Provide the [X, Y] coordinate of the cell's center where the given text is located.  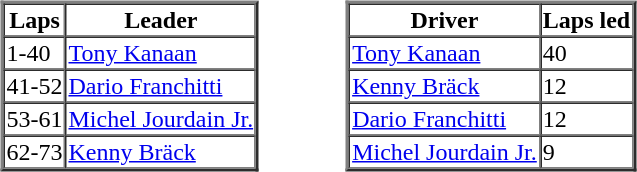
53-61 [35, 118]
1-40 [35, 52]
Driver [444, 20]
40 [586, 52]
9 [586, 152]
Laps [35, 20]
Laps led [586, 20]
62-73 [35, 152]
41-52 [35, 86]
Leader [160, 20]
